Find where the given text appears and provide that cell's center as (X, Y) coordinate. 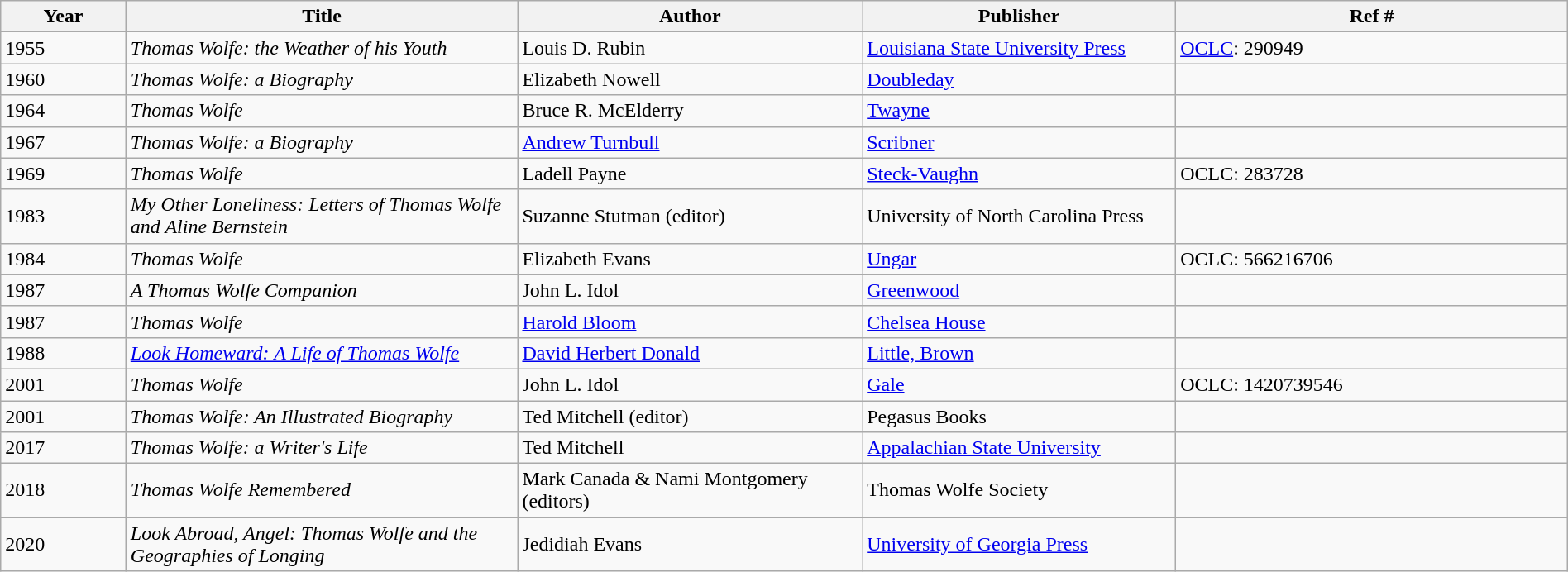
Doubleday (1019, 79)
Louisiana State University Press (1019, 48)
Title (322, 17)
Look Homeward: A Life of Thomas Wolfe (322, 353)
Bruce R. McElderry (690, 111)
Ted Mitchell (editor) (690, 416)
Jedidiah Evans (690, 544)
Ladell Payne (690, 174)
David Herbert Donald (690, 353)
1964 (64, 111)
Year (64, 17)
Look Abroad, Angel: Thomas Wolfe and the Geographies of Longing (322, 544)
2020 (64, 544)
My Other Loneliness: Letters of Thomas Wolfe and Aline Bernstein (322, 217)
Thomas Wolfe Society (1019, 491)
Andrew Turnbull (690, 142)
2017 (64, 448)
OCLC: 1420739546 (1372, 384)
OCLC: 283728 (1372, 174)
1983 (64, 217)
Gale (1019, 384)
Little, Brown (1019, 353)
Thomas Wolfe: a Writer's Life (322, 448)
Louis D. Rubin (690, 48)
Elizabeth Nowell (690, 79)
1960 (64, 79)
Author (690, 17)
1969 (64, 174)
Steck-Vaughn (1019, 174)
1967 (64, 142)
Harold Bloom (690, 322)
1955 (64, 48)
Thomas Wolfe Remembered (322, 491)
Thomas Wolfe: An Illustrated Biography (322, 416)
OCLC: 290949 (1372, 48)
Ref # (1372, 17)
University of North Carolina Press (1019, 217)
Suzanne Stutman (editor) (690, 217)
Ted Mitchell (690, 448)
Publisher (1019, 17)
Chelsea House (1019, 322)
Scribner (1019, 142)
Pegasus Books (1019, 416)
Appalachian State University (1019, 448)
1984 (64, 259)
Greenwood (1019, 290)
University of Georgia Press (1019, 544)
Mark Canada & Nami Montgomery (editors) (690, 491)
2018 (64, 491)
Elizabeth Evans (690, 259)
Ungar (1019, 259)
OCLC: 566216706 (1372, 259)
Twayne (1019, 111)
A Thomas Wolfe Companion (322, 290)
Thomas Wolfe: the Weather of his Youth (322, 48)
1988 (64, 353)
